From the cell containing the given text, extract its center point as (X, Y) coordinate. 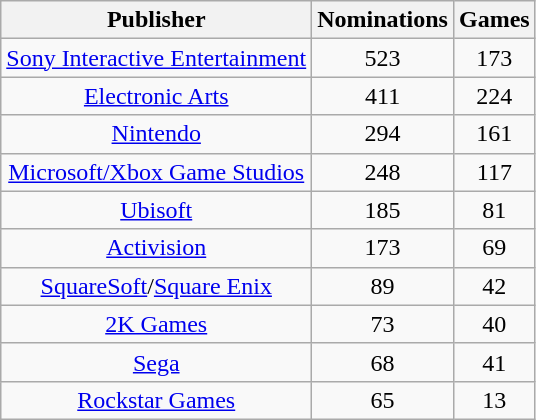
Ubisoft (156, 210)
40 (494, 324)
185 (383, 210)
248 (383, 172)
161 (494, 134)
294 (383, 134)
Sony Interactive Entertainment (156, 58)
68 (383, 362)
Nominations (383, 20)
69 (494, 248)
Activision (156, 248)
SquareSoft/Square Enix (156, 286)
Rockstar Games (156, 400)
Games (494, 20)
Publisher (156, 20)
Sega (156, 362)
41 (494, 362)
13 (494, 400)
2K Games (156, 324)
523 (383, 58)
Microsoft/Xbox Game Studios (156, 172)
Nintendo (156, 134)
117 (494, 172)
81 (494, 210)
411 (383, 96)
224 (494, 96)
73 (383, 324)
65 (383, 400)
42 (494, 286)
Electronic Arts (156, 96)
89 (383, 286)
